For the text-containing cell, return its midpoint in [x, y] coordinate format. 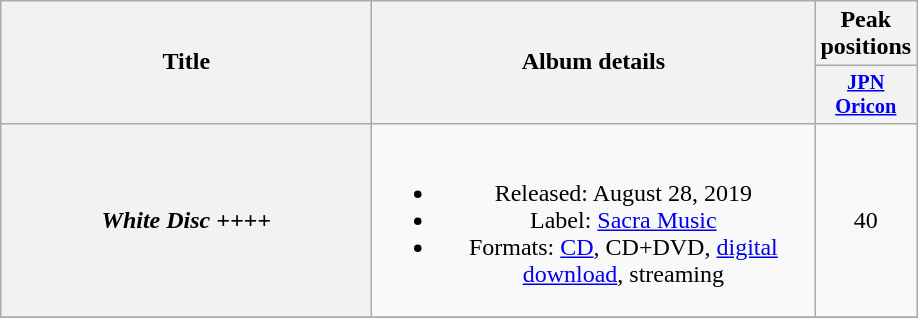
Album details [594, 62]
Released: August 28, 2019Label: Sacra MusicFormats: CD, CD+DVD, digital download, streaming [594, 220]
Peak positions [866, 34]
40 [866, 220]
JPNOricon [866, 95]
White Disc ++++ [186, 220]
Title [186, 62]
